Determine the [x, y] coordinate at the center of the cell enclosing the given text.  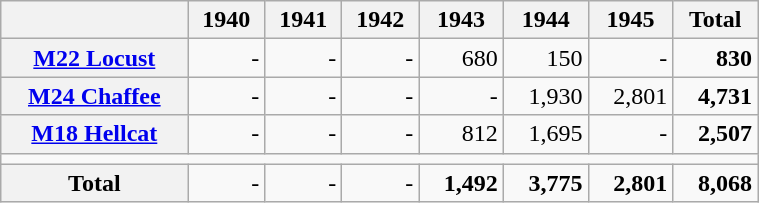
1,492 [462, 183]
1,695 [546, 134]
1944 [546, 20]
M24 Chaffee [94, 96]
8,068 [716, 183]
2,507 [716, 134]
M22 Locust [94, 58]
1945 [630, 20]
1942 [380, 20]
680 [462, 58]
1940 [226, 20]
4,731 [716, 96]
1943 [462, 20]
3,775 [546, 183]
1941 [304, 20]
150 [546, 58]
812 [462, 134]
830 [716, 58]
1,930 [546, 96]
M18 Hellcat [94, 134]
